For the text-containing cell, return its midpoint in [x, y] coordinate format. 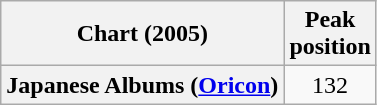
132 [330, 85]
Peak position [330, 34]
Chart (2005) [142, 34]
Japanese Albums (Oricon) [142, 85]
